Capture the cell that displays the provided text and extract its (X, Y) central coordinate. 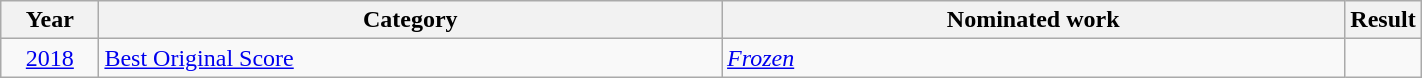
Nominated work (1034, 20)
Year (50, 20)
2018 (50, 58)
Best Original Score (410, 58)
Category (410, 20)
Result (1383, 20)
Frozen (1034, 58)
